Locate the cell with the specified text and output its (x, y) center coordinate. 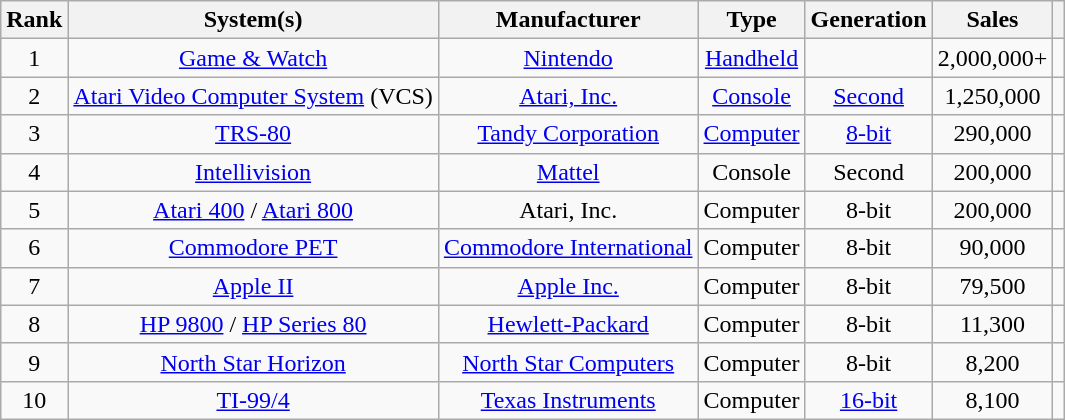
8 (34, 324)
79,500 (992, 286)
North Star Horizon (253, 362)
Sales (992, 20)
1,250,000 (992, 96)
2 (34, 96)
3 (34, 134)
Game & Watch (253, 58)
TRS-80 (253, 134)
Mattel (568, 172)
Tandy Corporation (568, 134)
4 (34, 172)
5 (34, 210)
8,100 (992, 400)
Type (752, 20)
HP 9800 / HP Series 80 (253, 324)
6 (34, 248)
Apple Inc. (568, 286)
System(s) (253, 20)
290,000 (992, 134)
9 (34, 362)
Commodore International (568, 248)
Commodore PET (253, 248)
Texas Instruments (568, 400)
2,000,000+ (992, 58)
16-bit (868, 400)
90,000 (992, 248)
7 (34, 286)
Apple II (253, 286)
Generation (868, 20)
Hewlett-Packard (568, 324)
Intellivision (253, 172)
8,200 (992, 362)
Handheld (752, 58)
Manufacturer (568, 20)
North Star Computers (568, 362)
Rank (34, 20)
Nintendo (568, 58)
TI-99/4 (253, 400)
11,300 (992, 324)
1 (34, 58)
10 (34, 400)
Atari 400 / Atari 800 (253, 210)
Atari Video Computer System (VCS) (253, 96)
